Identify which cell holds the provided text, then report its [X, Y] central coordinate. 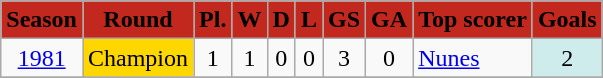
1981 [42, 58]
Pl. [213, 20]
GA [390, 20]
Round [138, 20]
Goals [567, 20]
Season [42, 20]
D [281, 20]
Top scorer [473, 20]
Nunes [473, 58]
Champion [138, 58]
L [308, 20]
2 [567, 58]
W [250, 20]
GS [344, 20]
3 [344, 58]
